Extract the [x, y] coordinate from the center of the cell holding the provided text.  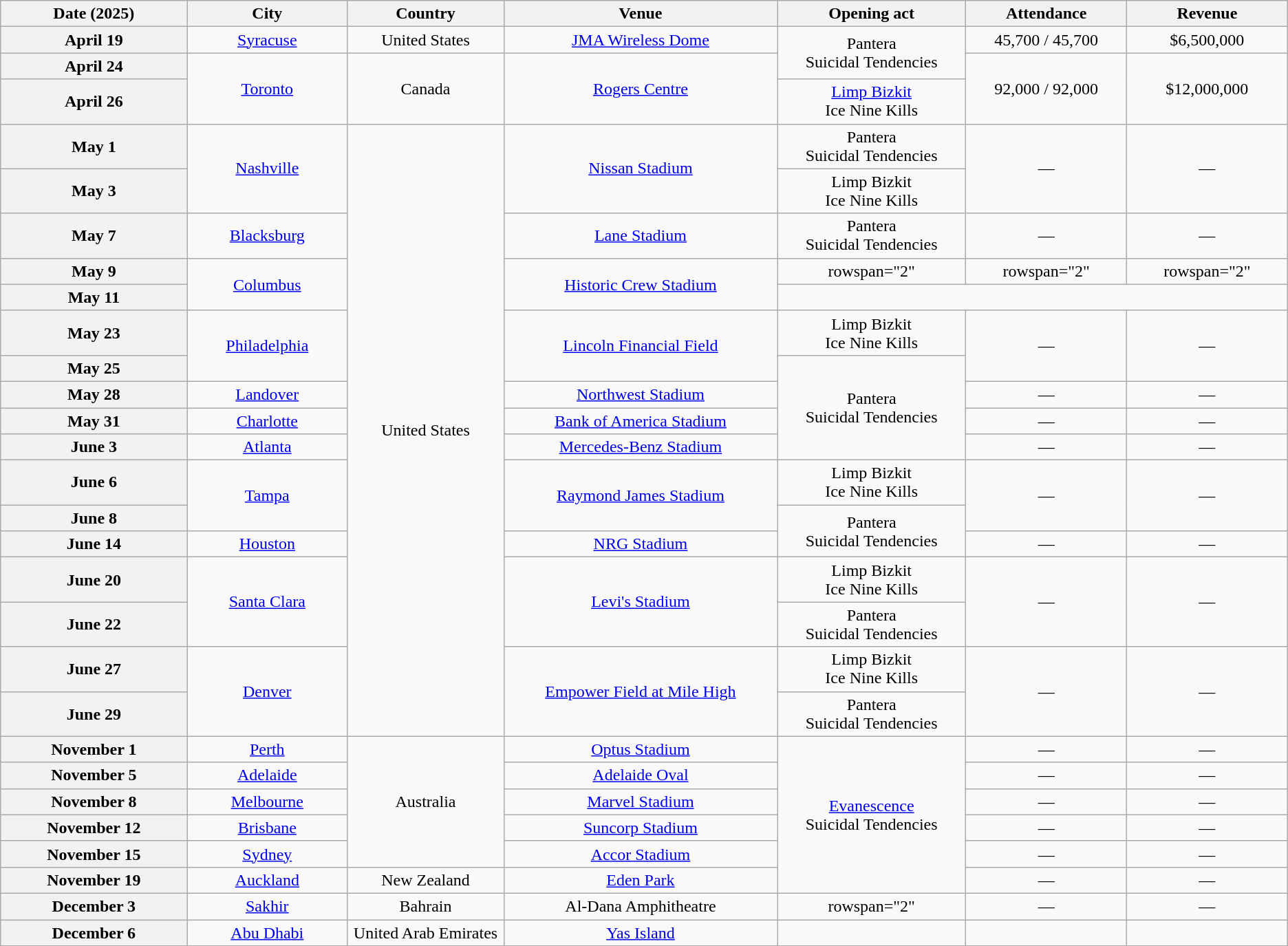
Nissan Stadium [640, 169]
Syracuse [267, 40]
May 7 [94, 235]
May 23 [94, 333]
United Arab Emirates [426, 932]
New Zealand [426, 880]
June 8 [94, 518]
Empower Field at Mile High [640, 691]
City [267, 14]
Mercedes-Benz Stadium [640, 447]
Eden Park [640, 880]
June 29 [94, 714]
Brisbane [267, 828]
Lincoln Financial Field [640, 345]
June 20 [94, 579]
Columbus [267, 284]
Philadelphia [267, 345]
Northwest Stadium [640, 394]
Perth [267, 749]
Denver [267, 691]
Bahrain [426, 906]
Blacksburg [267, 235]
Bank of America Stadium [640, 420]
Houston [267, 544]
Accor Stadium [640, 854]
Yas Island [640, 932]
Australia [426, 802]
Optus Stadium [640, 749]
December 6 [94, 932]
Rogers Centre [640, 88]
Venue [640, 14]
May 1 [94, 146]
Auckland [267, 880]
Charlotte [267, 420]
November 5 [94, 775]
Adelaide [267, 775]
June 27 [94, 669]
Santa Clara [267, 602]
Nashville [267, 169]
Suncorp Stadium [640, 828]
EvanescenceSuicidal Tendencies [872, 815]
Country [426, 14]
June 14 [94, 544]
Historic Crew Stadium [640, 284]
Landover [267, 394]
92,000 / 92,000 [1046, 88]
May 11 [94, 297]
Lane Stadium [640, 235]
Attendance [1046, 14]
Levi's Stadium [640, 602]
November 1 [94, 749]
Date (2025) [94, 14]
May 3 [94, 191]
November 12 [94, 828]
November 15 [94, 854]
Revenue [1207, 14]
December 3 [94, 906]
Abu Dhabi [267, 932]
Opening act [872, 14]
Al-Dana Amphitheatre [640, 906]
Atlanta [267, 447]
Tampa [267, 495]
June 22 [94, 625]
Canada [426, 88]
NRG Stadium [640, 544]
JMA Wireless Dome [640, 40]
May 28 [94, 394]
Adelaide Oval [640, 775]
April 26 [94, 102]
Toronto [267, 88]
Sakhir [267, 906]
May 9 [94, 271]
November 19 [94, 880]
$12,000,000 [1207, 88]
November 8 [94, 802]
Melbourne [267, 802]
May 31 [94, 420]
Marvel Stadium [640, 802]
June 6 [94, 483]
Raymond James Stadium [640, 495]
April 24 [94, 66]
April 19 [94, 40]
45,700 / 45,700 [1046, 40]
June 3 [94, 447]
May 25 [94, 368]
Sydney [267, 854]
$6,500,000 [1207, 40]
